Pinpoint the cell where the given text exists, returning its (x, y) midpoint coordinate. 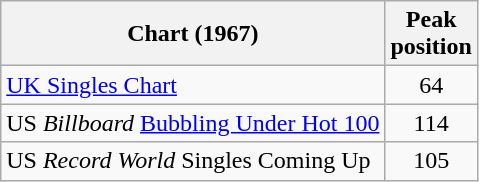
Peakposition (431, 34)
Chart (1967) (193, 34)
US Record World Singles Coming Up (193, 161)
114 (431, 123)
US Billboard Bubbling Under Hot 100 (193, 123)
64 (431, 85)
UK Singles Chart (193, 85)
105 (431, 161)
